Provide the (x, y) coordinate of the cell's center where the given text is located.  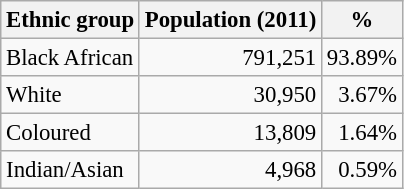
3.67% (362, 95)
93.89% (362, 58)
Population (2011) (230, 20)
4,968 (230, 170)
791,251 (230, 58)
1.64% (362, 133)
Indian/Asian (70, 170)
Black African (70, 58)
% (362, 20)
30,950 (230, 95)
0.59% (362, 170)
White (70, 95)
Coloured (70, 133)
13,809 (230, 133)
Ethnic group (70, 20)
